Identify which cell holds the provided text, then report its [x, y] central coordinate. 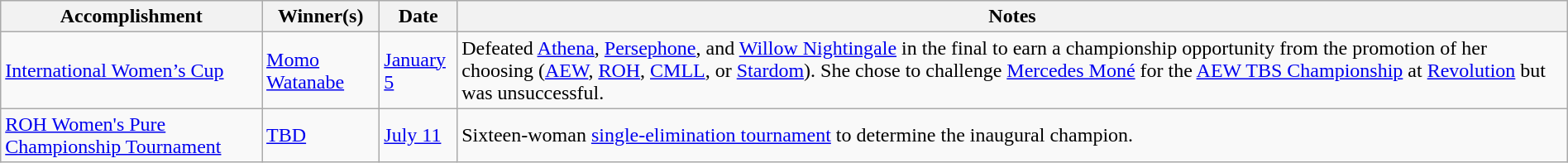
ROH Women's Pure Championship Tournament [131, 136]
Accomplishment [131, 17]
Date [418, 17]
TBD [321, 136]
Winner(s) [321, 17]
July 11 [418, 136]
January 5 [418, 70]
Notes [1012, 17]
International Women’s Cup [131, 70]
Sixteen-woman single-elimination tournament to determine the inaugural champion. [1012, 136]
Momo Watanabe [321, 70]
